Pinpoint the cell where the given text exists, returning its (X, Y) midpoint coordinate. 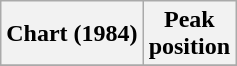
Peakposition (189, 34)
Chart (1984) (72, 34)
